From the cell containing the given text, extract its center point as [X, Y] coordinate. 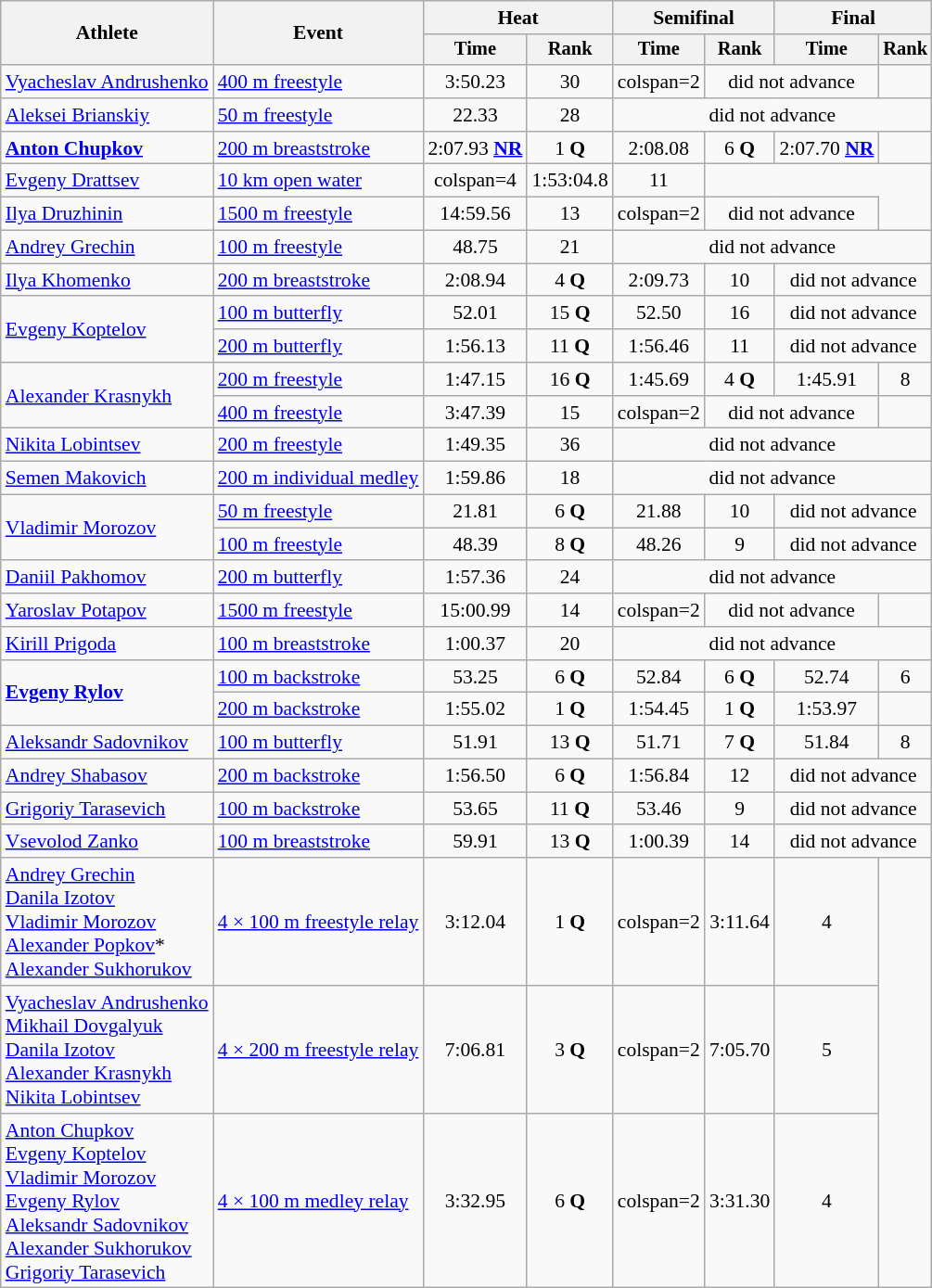
21.81 [475, 512]
53.46 [658, 809]
1:45.69 [658, 379]
2:09.73 [658, 280]
5 [826, 1050]
Ilya Druzhinin [108, 214]
4 × 100 m freestyle relay [319, 922]
Grigoriy Tarasevich [108, 809]
28 [569, 115]
4 × 200 m freestyle relay [319, 1050]
15 [569, 413]
21.88 [658, 512]
Aleksandr Sadovnikov [108, 743]
Ilya Khomenko [108, 280]
2:07.93 NR [475, 148]
4 [826, 922]
Evgeny Koptelov [108, 330]
1:47.15 [475, 379]
Semen Makovich [108, 478]
Heat [517, 18]
Anton Chupkov [108, 148]
16 Q [569, 379]
59.91 [475, 842]
48.39 [475, 544]
Vyacheslav Andrushenko [108, 82]
7:05.70 [740, 1050]
18 [569, 478]
24 [569, 578]
Final [853, 18]
Andrey Shabasov [108, 776]
48.75 [475, 248]
Alexander Krasnykh [108, 395]
Vladimir Morozov [108, 529]
52.01 [475, 313]
1:00.37 [475, 644]
8 Q [569, 544]
2:08.94 [475, 280]
1:54.45 [658, 709]
52.50 [658, 313]
Event [319, 33]
53.25 [475, 677]
1:53.97 [826, 709]
Vsevolod Zanko [108, 842]
1:49.35 [475, 445]
1:56.13 [475, 346]
15 Q [569, 313]
1:57.36 [475, 578]
2:08.08 [658, 148]
3:50.23 [475, 82]
3 Q [569, 1050]
2:07.70 NR [826, 148]
10 km open water [319, 181]
1:56.84 [658, 776]
14:59.56 [475, 214]
48.26 [658, 544]
1:53:04.8 [569, 181]
52.84 [658, 677]
21 [569, 248]
1:59.86 [475, 478]
Nikita Lobintsev [108, 445]
52.74 [826, 677]
7:06.81 [475, 1050]
Semifinal [694, 18]
1:56.46 [658, 346]
1:56.50 [475, 776]
16 [740, 313]
Yaroslav Potapov [108, 610]
Daniil Pakhomov [108, 578]
22.33 [475, 115]
Athlete [108, 33]
200 m individual medley [319, 478]
15:00.99 [475, 610]
3:47.39 [475, 413]
20 [569, 644]
Kirill Prigoda [108, 644]
51.84 [826, 743]
36 [569, 445]
1:45.91 [826, 379]
3:12.04 [475, 922]
colspan=4 [475, 181]
Andrey Grechin [108, 248]
6 [905, 677]
Andrey GrechinDanila IzotovVladimir MorozovAlexander Popkov*Alexander Sukhorukov [108, 922]
51.91 [475, 743]
51.71 [658, 743]
1:00.39 [658, 842]
Vyacheslav AndrushenkoMikhail DovgalyukDanila IzotovAlexander KrasnykhNikita Lobintsev [108, 1050]
Aleksei Brianskiy [108, 115]
1:55.02 [475, 709]
Evgeny Drattsev [108, 181]
30 [569, 82]
7 Q [740, 743]
Evgeny Rylov [108, 694]
12 [740, 776]
13 [569, 214]
3:11.64 [740, 922]
53.65 [475, 809]
